Locate the cell with the specified text and output its [X, Y] center coordinate. 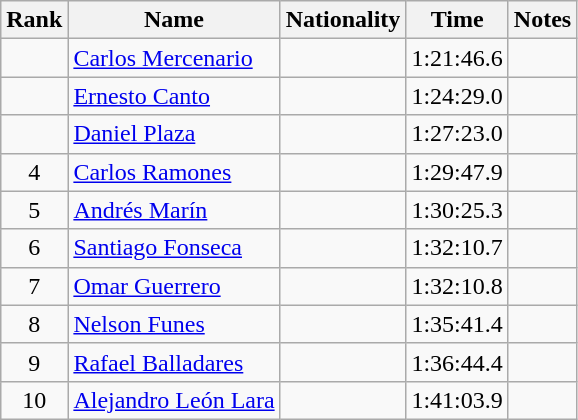
1:35:41.4 [457, 324]
10 [34, 400]
Nelson Funes [174, 324]
Daniel Plaza [174, 134]
Ernesto Canto [174, 96]
4 [34, 172]
1:30:25.3 [457, 210]
Nationality [343, 20]
8 [34, 324]
7 [34, 286]
1:27:23.0 [457, 134]
5 [34, 210]
Notes [542, 20]
Rank [34, 20]
Rafael Balladares [174, 362]
Andrés Marín [174, 210]
1:24:29.0 [457, 96]
Omar Guerrero [174, 286]
Carlos Mercenario [174, 58]
Santiago Fonseca [174, 248]
6 [34, 248]
1:32:10.8 [457, 286]
Name [174, 20]
1:21:46.6 [457, 58]
1:41:03.9 [457, 400]
1:36:44.4 [457, 362]
9 [34, 362]
1:29:47.9 [457, 172]
Time [457, 20]
1:32:10.7 [457, 248]
Alejandro León Lara [174, 400]
Carlos Ramones [174, 172]
